Provide the (x, y) coordinate of the cell's center where the given text is located.  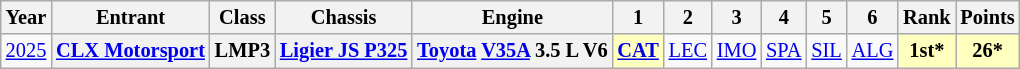
Points (988, 17)
6 (873, 17)
Year (26, 17)
2025 (26, 51)
1st* (926, 51)
Rank (926, 17)
Class (242, 17)
3 (736, 17)
IMO (736, 51)
CAT (638, 51)
2 (688, 17)
LMP3 (242, 51)
ALG (873, 51)
LEC (688, 51)
5 (826, 17)
26* (988, 51)
CLX Motorsport (130, 51)
4 (784, 17)
Toyota V35A 3.5 L V6 (512, 51)
Engine (512, 17)
Ligier JS P325 (344, 51)
SPA (784, 51)
1 (638, 17)
SIL (826, 51)
Chassis (344, 17)
Entrant (130, 17)
